Scan for the cell matching the given text and deliver its (X, Y) coordinate at center. 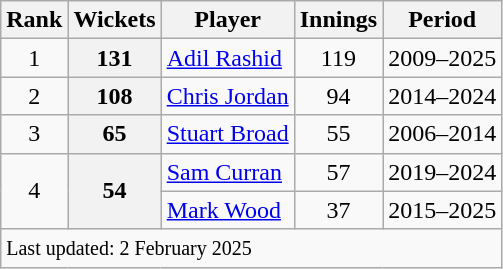
2006–2014 (442, 134)
Rank (34, 20)
94 (338, 96)
119 (338, 58)
Innings (338, 20)
57 (338, 172)
4 (34, 191)
Wickets (114, 20)
2 (34, 96)
Mark Wood (228, 210)
108 (114, 96)
Sam Curran (228, 172)
131 (114, 58)
2019–2024 (442, 172)
2009–2025 (442, 58)
2014–2024 (442, 96)
Stuart Broad (228, 134)
Last updated: 2 February 2025 (252, 248)
55 (338, 134)
3 (34, 134)
54 (114, 191)
Chris Jordan (228, 96)
37 (338, 210)
Period (442, 20)
65 (114, 134)
2015–2025 (442, 210)
1 (34, 58)
Adil Rashid (228, 58)
Player (228, 20)
